Detect which cell encompasses the target text, then output its [X, Y] center coordinate. 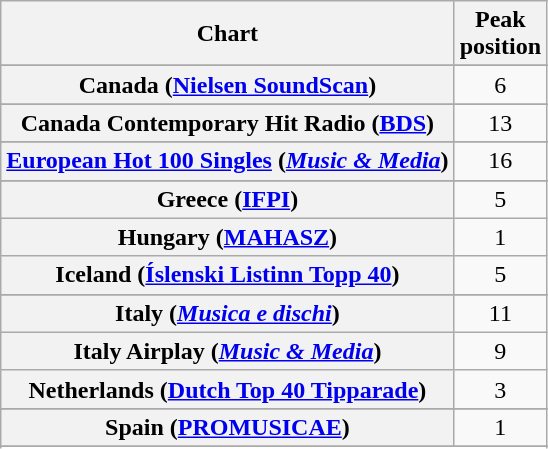
Canada (Nielsen SoundScan) [228, 85]
Spain (PROMUSICAE) [228, 427]
11 [500, 313]
European Hot 100 Singles (Music & Media) [228, 161]
Greece (IFPI) [228, 199]
Peakposition [500, 34]
6 [500, 85]
Netherlands (Dutch Top 40 Tipparade) [228, 389]
13 [500, 123]
16 [500, 161]
3 [500, 389]
Iceland (Íslenski Listinn Topp 40) [228, 275]
Italy (Musica e dischi) [228, 313]
Chart [228, 34]
9 [500, 351]
Italy Airplay (Music & Media) [228, 351]
Hungary (MAHASZ) [228, 237]
Canada Contemporary Hit Radio (BDS) [228, 123]
